Output the [x, y] coordinate of the center of the cell containing the given text.  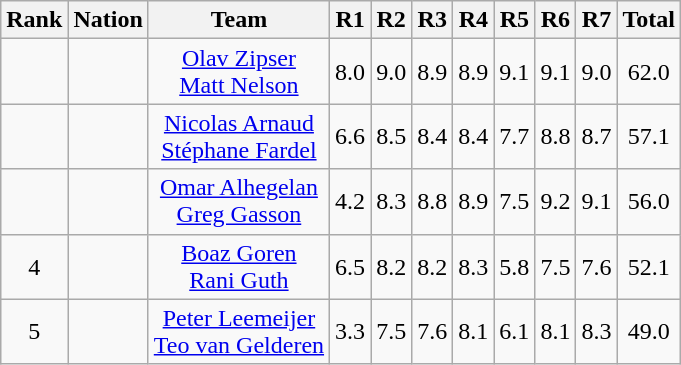
57.1 [649, 136]
8.7 [596, 136]
9.2 [556, 202]
4.2 [350, 202]
56.0 [649, 202]
62.0 [649, 72]
R6 [556, 20]
Rank [34, 20]
Peter LeemeijerTeo van Gelderen [238, 332]
8.0 [350, 72]
Team [238, 20]
Omar AlhegelanGreg Gasson [238, 202]
8.5 [392, 136]
R7 [596, 20]
R1 [350, 20]
49.0 [649, 332]
Total [649, 20]
Nation [108, 20]
3.3 [350, 332]
7.7 [514, 136]
5.8 [514, 266]
R5 [514, 20]
R3 [432, 20]
6.5 [350, 266]
5 [34, 332]
6.6 [350, 136]
Olav ZipserMatt Nelson [238, 72]
6.1 [514, 332]
R2 [392, 20]
Boaz GorenRani Guth [238, 266]
R4 [474, 20]
Nicolas ArnaudStéphane Fardel [238, 136]
52.1 [649, 266]
4 [34, 266]
